Capture the cell that displays the provided text and extract its (x, y) central coordinate. 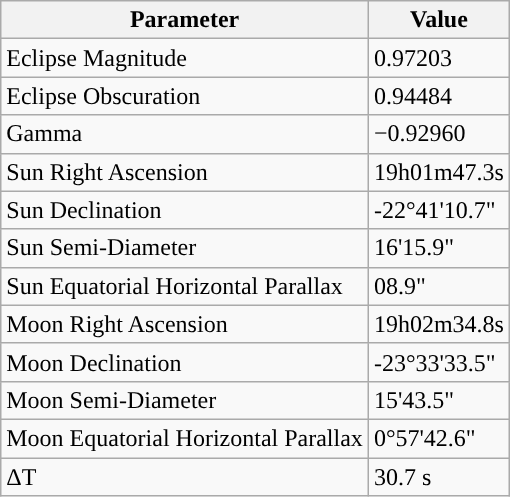
30.7 s (438, 477)
16'15.9" (438, 248)
Eclipse Obscuration (185, 96)
Value (438, 20)
Gamma (185, 134)
Moon Semi-Diameter (185, 400)
0.94484 (438, 96)
19h01m47.3s (438, 172)
Moon Equatorial Horizontal Parallax (185, 438)
0.97203 (438, 58)
19h02m34.8s (438, 324)
-22°41'10.7" (438, 210)
ΔT (185, 477)
15'43.5" (438, 400)
-23°33'33.5" (438, 362)
Parameter (185, 20)
Eclipse Magnitude (185, 58)
Sun Semi-Diameter (185, 248)
0°57'42.6" (438, 438)
Sun Equatorial Horizontal Parallax (185, 286)
Sun Right Ascension (185, 172)
Moon Right Ascension (185, 324)
08.9" (438, 286)
Moon Declination (185, 362)
Sun Declination (185, 210)
−0.92960 (438, 134)
